Provide the (X, Y) coordinate of the cell's center where the given text is located.  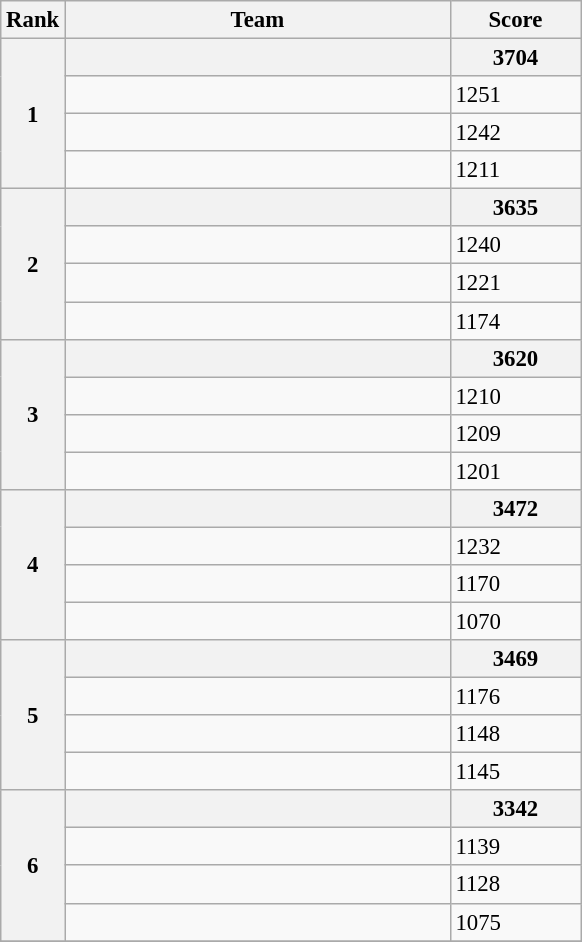
1210 (516, 396)
1139 (516, 847)
1176 (516, 697)
1242 (516, 133)
5 (33, 715)
3472 (516, 509)
Score (516, 20)
1209 (516, 433)
1232 (516, 546)
1201 (516, 471)
3635 (516, 208)
3342 (516, 809)
1240 (516, 245)
1075 (516, 922)
1221 (516, 283)
1211 (516, 170)
3704 (516, 58)
4 (33, 565)
1070 (516, 621)
1145 (516, 772)
1148 (516, 734)
3469 (516, 659)
1 (33, 114)
1251 (516, 95)
3 (33, 414)
Team (258, 20)
3620 (516, 358)
2 (33, 264)
1128 (516, 885)
1174 (516, 321)
6 (33, 865)
1170 (516, 584)
Rank (33, 20)
